Locate the cell with the specified text and output its (X, Y) center coordinate. 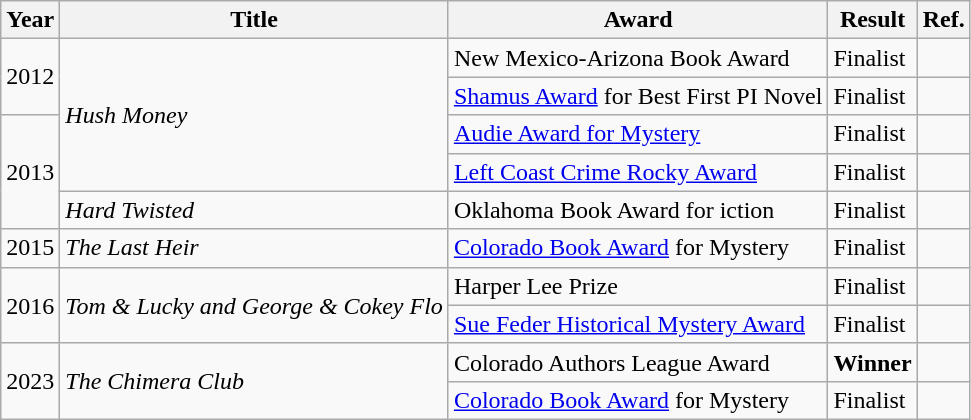
The Chimera Club (254, 381)
Hard Twisted (254, 210)
Title (254, 20)
2023 (30, 381)
Shamus Award for Best First PI Novel (638, 96)
2012 (30, 77)
Result (872, 20)
Year (30, 20)
Oklahoma Book Award for iction (638, 210)
Ref. (944, 20)
Sue Feder Historical Mystery Award (638, 324)
Winner (872, 362)
2013 (30, 172)
Colorado Authors League Award (638, 362)
Hush Money (254, 115)
The Last Heir (254, 248)
Audie Award for Mystery (638, 134)
Tom & Lucky and George & Cokey Flo (254, 305)
2015 (30, 248)
2016 (30, 305)
New Mexico-Arizona Book Award (638, 58)
Harper Lee Prize (638, 286)
Award (638, 20)
Left Coast Crime Rocky Award (638, 172)
